From the cell containing the given text, extract its center point as [x, y] coordinate. 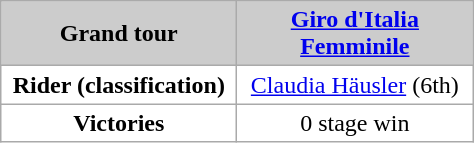
Claudia Häusler (6th) [355, 85]
Giro d'Italia Femminile [355, 34]
Grand tour [119, 34]
0 stage win [355, 123]
Victories [119, 123]
Rider (classification) [119, 85]
